From the cell containing the given text, extract its center point as [X, Y] coordinate. 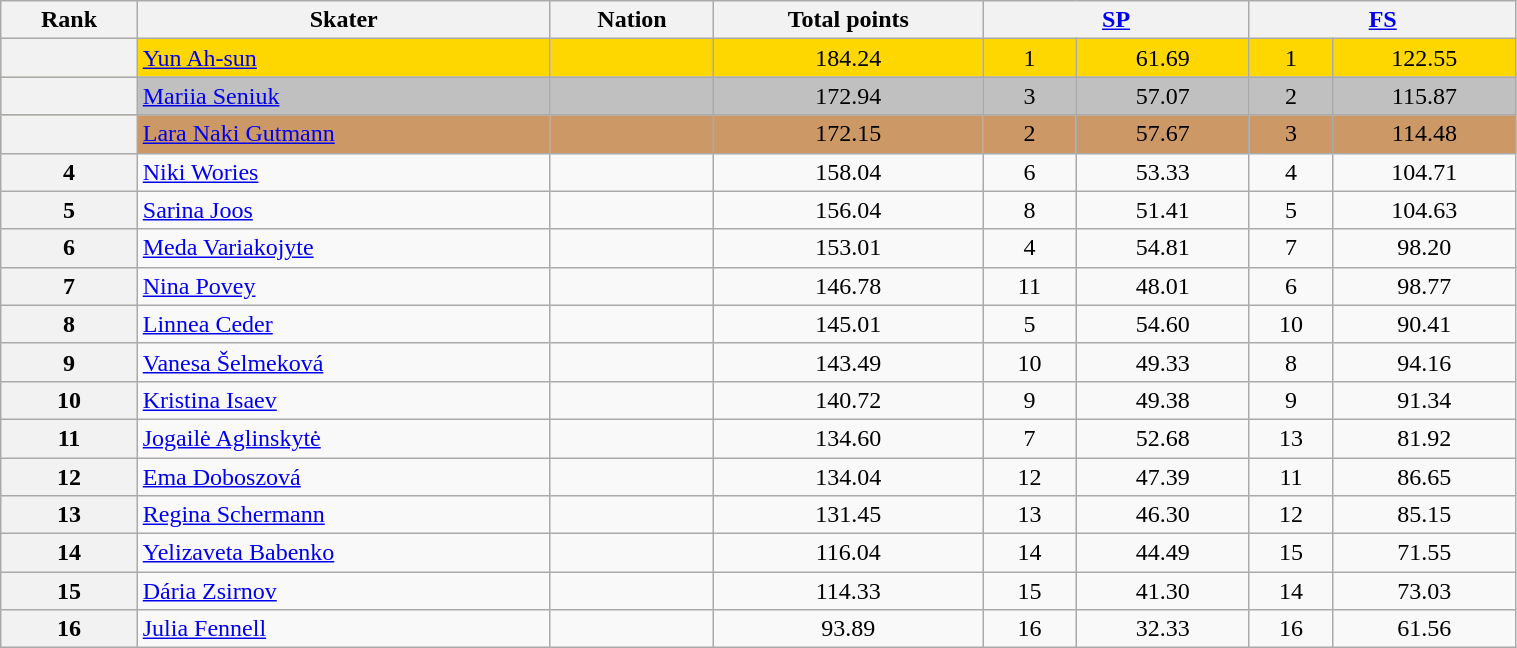
SP [1116, 20]
49.33 [1162, 362]
FS [1382, 20]
Yun Ah-sun [344, 58]
Vanesa Šelmeková [344, 362]
49.38 [1162, 400]
172.15 [848, 134]
134.60 [848, 438]
53.33 [1162, 172]
54.60 [1162, 324]
Ema Doboszová [344, 477]
143.49 [848, 362]
Linnea Ceder [344, 324]
32.33 [1162, 629]
Total points [848, 20]
91.34 [1424, 400]
90.41 [1424, 324]
46.30 [1162, 515]
98.20 [1424, 248]
Nina Povey [344, 286]
Niki Wories [344, 172]
146.78 [848, 286]
93.89 [848, 629]
54.81 [1162, 248]
94.16 [1424, 362]
86.65 [1424, 477]
98.77 [1424, 286]
153.01 [848, 248]
122.55 [1424, 58]
115.87 [1424, 96]
Regina Schermann [344, 515]
158.04 [848, 172]
Skater [344, 20]
Lara Naki Gutmann [344, 134]
61.56 [1424, 629]
114.33 [848, 591]
Rank [69, 20]
134.04 [848, 477]
Kristina Isaev [344, 400]
Dária Zsirnov [344, 591]
48.01 [1162, 286]
Julia Fennell [344, 629]
114.48 [1424, 134]
Nation [632, 20]
184.24 [848, 58]
116.04 [848, 553]
52.68 [1162, 438]
145.01 [848, 324]
131.45 [848, 515]
104.71 [1424, 172]
71.55 [1424, 553]
Jogailė Aglinskytė [344, 438]
Mariia Seniuk [344, 96]
104.63 [1424, 210]
Meda Variakojyte [344, 248]
57.67 [1162, 134]
41.30 [1162, 591]
44.49 [1162, 553]
140.72 [848, 400]
51.41 [1162, 210]
156.04 [848, 210]
Sarina Joos [344, 210]
85.15 [1424, 515]
Yelizaveta Babenko [344, 553]
57.07 [1162, 96]
61.69 [1162, 58]
73.03 [1424, 591]
172.94 [848, 96]
81.92 [1424, 438]
47.39 [1162, 477]
